Extract the [x, y] coordinate from the center of the cell holding the provided text.  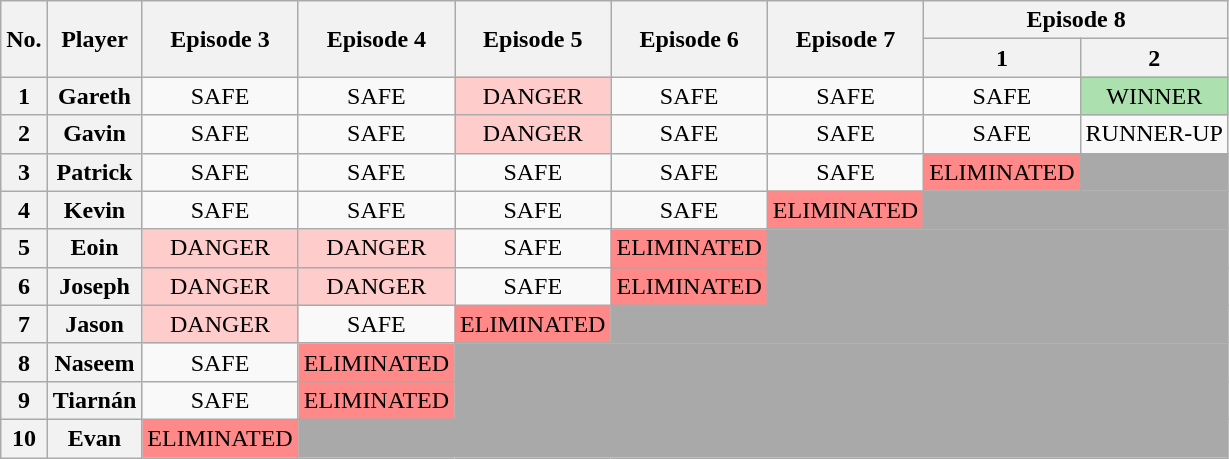
WINNER [1154, 96]
Episode 8 [1076, 20]
Episode 6 [689, 39]
Joseph [94, 286]
5 [24, 248]
10 [24, 438]
Eoin [94, 248]
No. [24, 39]
Gavin [94, 134]
Jason [94, 324]
4 [24, 210]
9 [24, 400]
Episode 3 [220, 39]
8 [24, 362]
6 [24, 286]
Episode 5 [533, 39]
7 [24, 324]
Gareth [94, 96]
Kevin [94, 210]
Episode 7 [845, 39]
Evan [94, 438]
RUNNER-UP [1154, 134]
Naseem [94, 362]
Episode 4 [376, 39]
Player [94, 39]
Tiarnán [94, 400]
Patrick [94, 172]
3 [24, 172]
